Find where the given text appears and provide that cell's center as (X, Y) coordinate. 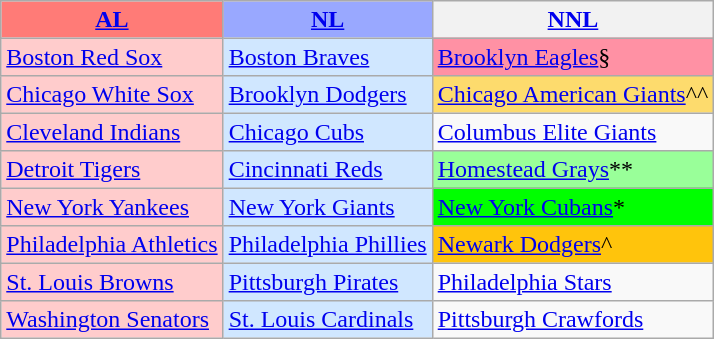
Chicago Cubs (328, 132)
Homestead Grays** (573, 170)
New York Giants (328, 206)
Columbus Elite Giants (573, 132)
Washington Senators (112, 318)
Philadelphia Stars (573, 282)
Philadelphia Athletics (112, 244)
Pittsburgh Pirates (328, 282)
Cleveland Indians (112, 132)
St. Louis Cardinals (328, 318)
Detroit Tigers (112, 170)
Philadelphia Phillies (328, 244)
St. Louis Browns (112, 282)
Brooklyn Eagles§ (573, 56)
Chicago White Sox (112, 94)
NNL (573, 20)
Chicago American Giants^^ (573, 94)
Brooklyn Dodgers (328, 94)
Boston Red Sox (112, 56)
Newark Dodgers^ (573, 244)
Boston Braves (328, 56)
AL (112, 20)
NL (328, 20)
New York Yankees (112, 206)
New York Cubans* (573, 206)
Cincinnati Reds (328, 170)
Pittsburgh Crawfords (573, 318)
